From the cell containing the given text, extract its center point as (x, y) coordinate. 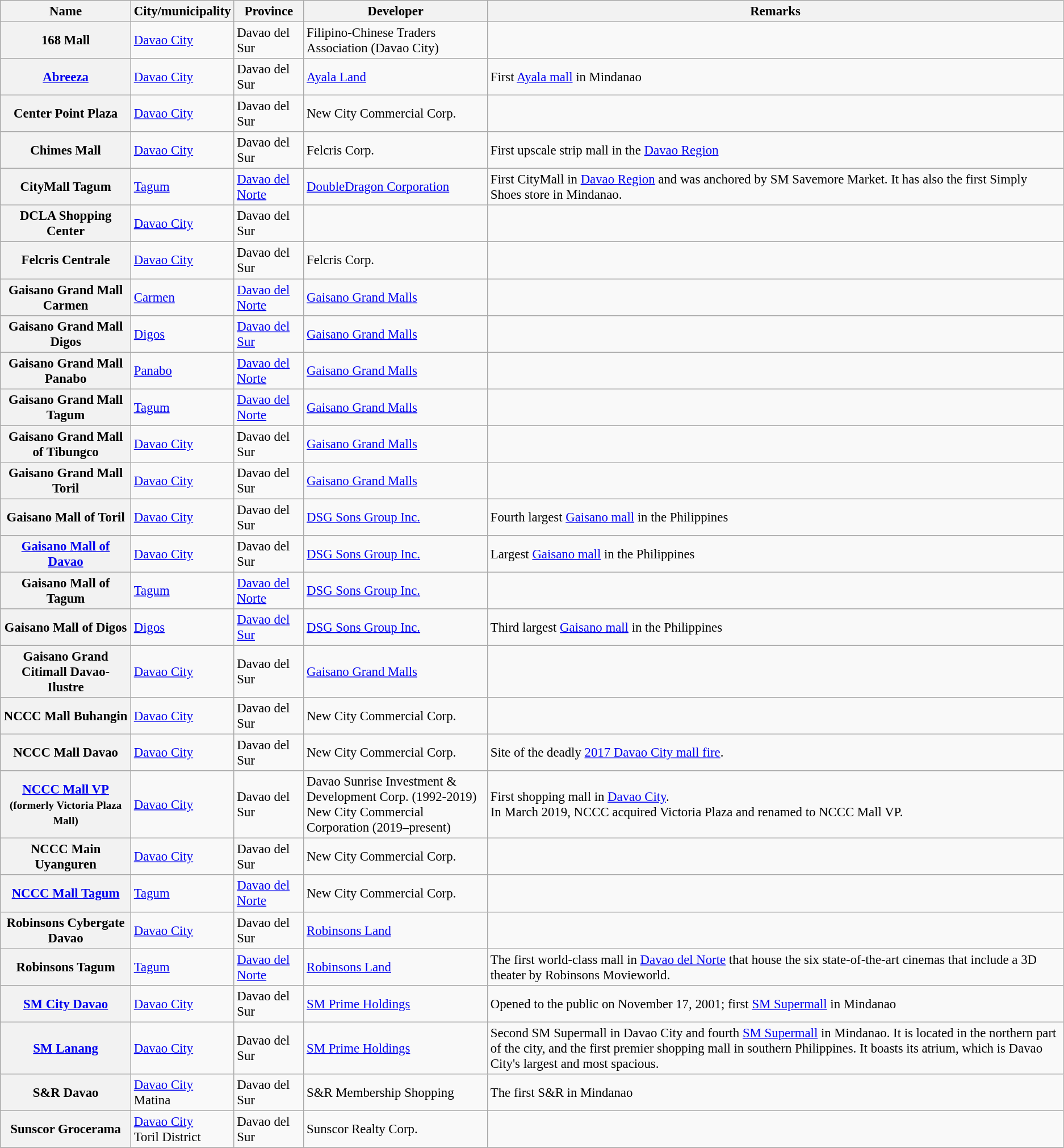
Gaisano Grand Mall of Tibungco (66, 444)
Remarks (775, 11)
S&R Davao (66, 1093)
Sunscor Grocerama (66, 1129)
NCCC Mall Tagum (66, 894)
Opened to the public on November 17, 2001; first SM Supermall in Mindanao (775, 1003)
Center Point Plaza (66, 114)
Felcris Centrale (66, 260)
Filipino-Chinese Traders Association (Davao City) (396, 41)
Gaisano Grand Mall Toril (66, 481)
The first S&R in Mindanao (775, 1093)
Abreeza (66, 77)
City/municipality (182, 11)
NCCC Mall Buhangin (66, 716)
NCCC Main Uyanguren (66, 857)
DCLA Shopping Center (66, 224)
Gaisano Grand Citimall Davao-Ilustre (66, 672)
Chimes Mall (66, 150)
Panabo (182, 370)
Gaisano Mall of Davao (66, 554)
Developer (396, 11)
SM City Davao (66, 1003)
Fourth largest Gaisano mall in the Philippines (775, 517)
Ayala Land (396, 77)
Gaisano Grand Mall Panabo (66, 370)
Gaisano Grand Mall Tagum (66, 407)
CityMall Tagum (66, 187)
Gaisano Mall of Digos (66, 627)
Gaisano Mall of Toril (66, 517)
Robinsons Tagum (66, 967)
Carmen (182, 298)
NCCC Mall VP (formerly Victoria Plaza Mall) (66, 804)
NCCC Mall Davao (66, 753)
Gaisano Grand Mall Carmen (66, 298)
First CityMall in Davao Region and was anchored by SM Savemore Market. It has also the first Simply Shoes store in Mindanao. (775, 187)
Name (66, 11)
First shopping mall in Davao City. In March 2019, NCCC acquired Victoria Plaza and renamed to NCCC Mall VP. (775, 804)
The first world-class mall in Davao del Norte that house the six state-of-the-art cinemas that include a 3D theater by Robinsons Movieworld. (775, 967)
Davao Sunrise Investment & Development Corp. (1992-2019) New City Commercial Corporation (2019–present) (396, 804)
DoubleDragon Corporation (396, 187)
Province (269, 11)
Site of the deadly 2017 Davao City mall fire. (775, 753)
Gaisano Grand Mall Digos (66, 334)
Third largest Gaisano mall in the Philippines (775, 627)
Sunscor Realty Corp. (396, 1129)
SM Lanang (66, 1048)
S&R Membership Shopping (396, 1093)
Davao CityMatina (182, 1093)
Gaisano Mall of Tagum (66, 591)
168 Mall (66, 41)
Davao CityToril District (182, 1129)
Largest Gaisano mall in the Philippines (775, 554)
First upscale strip mall in the Davao Region (775, 150)
First Ayala mall in Mindanao (775, 77)
Robinsons Cybergate Davao (66, 930)
